Locate the cell with the specified text and output its [X, Y] center coordinate. 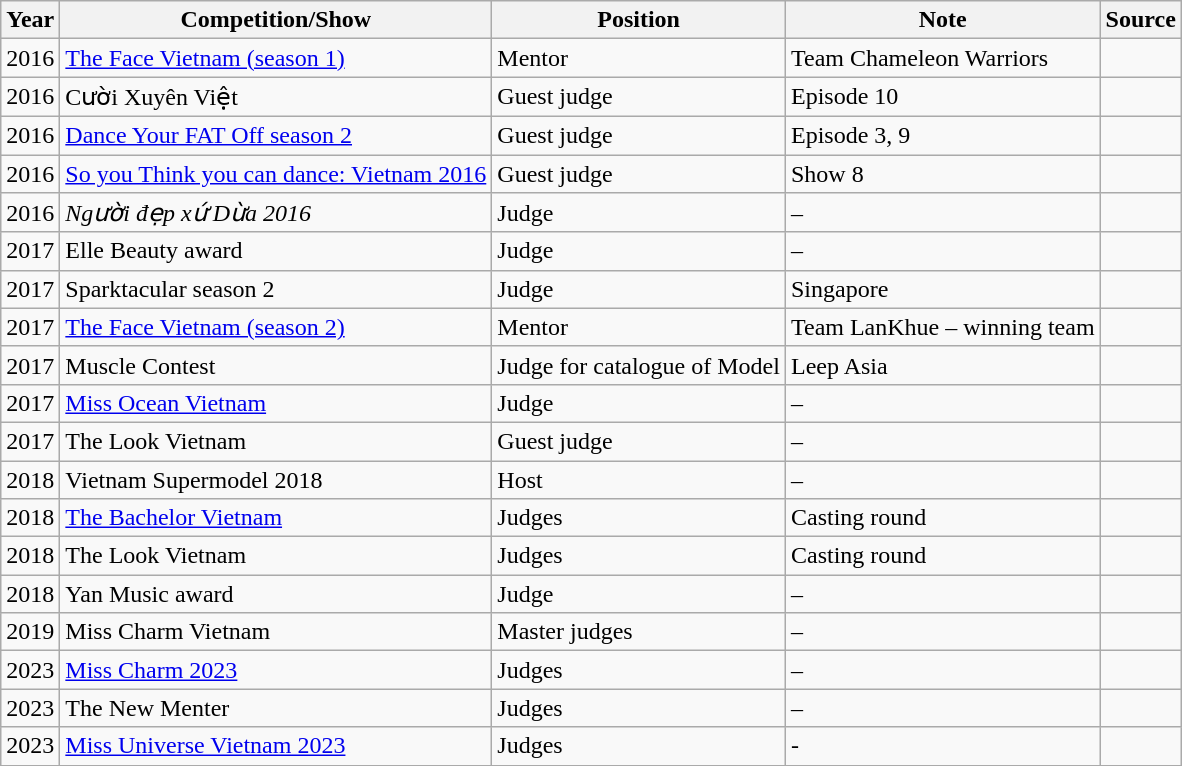
Episode 3, 9 [942, 135]
Competition/Show [276, 20]
Yan Music award [276, 594]
Sparktacular season 2 [276, 289]
Singapore [942, 289]
Year [30, 20]
Vietnam Supermodel 2018 [276, 479]
Note [942, 20]
Miss Charm 2023 [276, 670]
Elle Beauty award [276, 251]
Người đẹp xứ Dừa 2016 [276, 213]
Team Chameleon Warriors [942, 58]
Episode 10 [942, 97]
So you Think you can dance: Vietnam 2016 [276, 173]
Miss Universe Vietnam 2023 [276, 746]
The New Menter [276, 708]
Cười Xuyên Việt [276, 97]
- [942, 746]
The Face Vietnam (season 1) [276, 58]
Miss Charm Vietnam [276, 632]
Show 8 [942, 173]
Judge for catalogue of Model [639, 365]
The Bachelor Vietnam [276, 518]
Source [1140, 20]
Miss Ocean Vietnam [276, 403]
Dance Your FAT Off season 2 [276, 135]
The Face Vietnam (season 2) [276, 327]
Host [639, 479]
Muscle Contest [276, 365]
Position [639, 20]
Master judges [639, 632]
2019 [30, 632]
Team LanKhue – winning team [942, 327]
Leep Asia [942, 365]
